Determine the [x, y] coordinate at the center of the cell enclosing the given text.  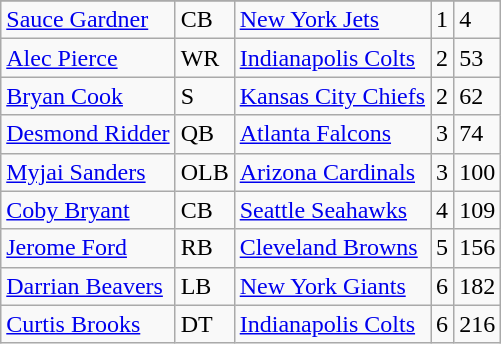
Sauce Gardner [88, 20]
S [204, 96]
74 [478, 134]
Desmond Ridder [88, 134]
5 [442, 248]
Myjai Sanders [88, 172]
OLB [204, 172]
62 [478, 96]
WR [204, 58]
New York Giants [332, 286]
100 [478, 172]
New York Jets [332, 20]
Arizona Cardinals [332, 172]
Curtis Brooks [88, 324]
Cleveland Browns [332, 248]
Bryan Cook [88, 96]
QB [204, 134]
Darrian Beavers [88, 286]
1 [442, 20]
Jerome Ford [88, 248]
182 [478, 286]
LB [204, 286]
53 [478, 58]
Kansas City Chiefs [332, 96]
109 [478, 210]
Seattle Seahawks [332, 210]
DT [204, 324]
Coby Bryant [88, 210]
RB [204, 248]
216 [478, 324]
Atlanta Falcons [332, 134]
Alec Pierce [88, 58]
156 [478, 248]
